Return the (X, Y) coordinate for the center point of the cell that contains the specified text.  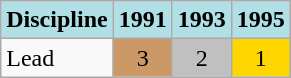
3 (142, 58)
1991 (142, 20)
Discipline (57, 20)
2 (202, 58)
Lead (57, 58)
1995 (260, 20)
1 (260, 58)
1993 (202, 20)
